Search for the cell housing the specified text and yield its (X, Y) center coordinate. 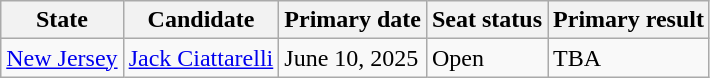
Open (486, 58)
Seat status (486, 20)
June 10, 2025 (353, 58)
Primary result (629, 20)
TBA (629, 58)
New Jersey (62, 58)
Primary date (353, 20)
Candidate (201, 20)
Jack Ciattarelli (201, 58)
State (62, 20)
